Detect which cell encompasses the target text, then output its (x, y) center coordinate. 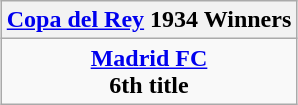
Copa del Rey 1934 Winners (149, 20)
Madrid FC6th title (149, 72)
